Return the [x, y] coordinate for the center point of the cell that contains the specified text.  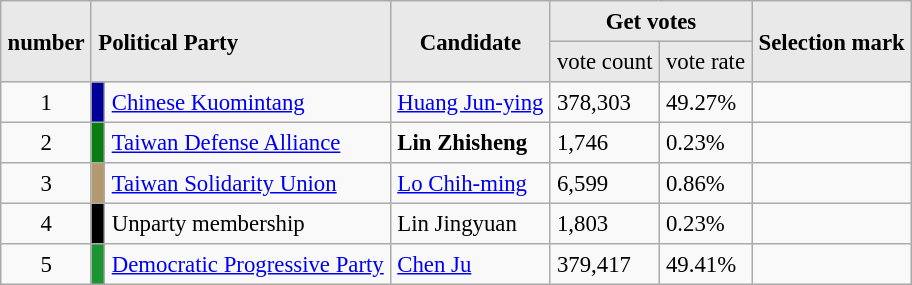
Unparty membership [248, 223]
Get votes [651, 21]
378,303 [604, 102]
4 [46, 223]
Political Party [240, 42]
1,803 [604, 223]
6,599 [604, 183]
1,746 [604, 142]
vote count [604, 61]
Huang Jun-ying [471, 102]
49.41% [706, 264]
Selection mark [832, 42]
379,417 [604, 264]
0.86% [706, 183]
Taiwan Defense Alliance [248, 142]
Democratic Progressive Party [248, 264]
2 [46, 142]
Lin Zhisheng [471, 142]
vote rate [706, 61]
3 [46, 183]
Taiwan Solidarity Union [248, 183]
49.27% [706, 102]
1 [46, 102]
Lin Jingyuan [471, 223]
Chen Ju [471, 264]
Chinese Kuomintang [248, 102]
number [46, 42]
5 [46, 264]
Candidate [471, 42]
Lo Chih-ming [471, 183]
